Find where the given text appears and provide that cell's center as (X, Y) coordinate. 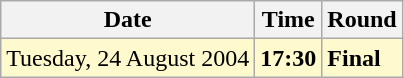
Final (362, 58)
17:30 (288, 58)
Round (362, 20)
Time (288, 20)
Date (128, 20)
Tuesday, 24 August 2004 (128, 58)
